For the text-containing cell, return its midpoint in (x, y) coordinate format. 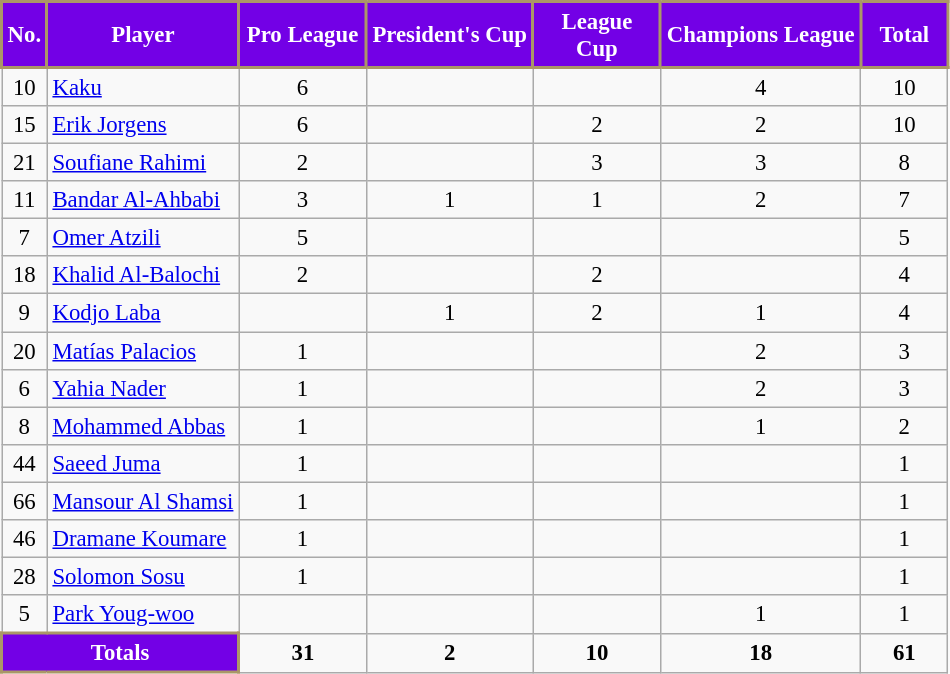
Kodjo Laba (143, 313)
61 (904, 652)
Totals (120, 652)
9 (25, 313)
28 (25, 576)
Park Youg-woo (143, 614)
League Cup (597, 35)
Mohammed Abbas (143, 426)
Yahia Nader (143, 388)
Pro League (303, 35)
46 (25, 539)
Bandar Al-Ahbabi (143, 200)
11 (25, 200)
Mansour Al Shamsi (143, 501)
Omer Atzili (143, 238)
21 (25, 163)
44 (25, 463)
Kaku (143, 87)
Dramane Koumare (143, 539)
Matías Palacios (143, 351)
Erik Jorgens (143, 125)
20 (25, 351)
15 (25, 125)
No. (25, 35)
Soufiane Rahimi (143, 163)
Champions League (761, 35)
President's Cup (450, 35)
31 (303, 652)
Saeed Juma (143, 463)
Khalid Al-Balochi (143, 275)
66 (25, 501)
Player (143, 35)
Solomon Sosu (143, 576)
Total (904, 35)
